Search for the cell housing the specified text and yield its [x, y] center coordinate. 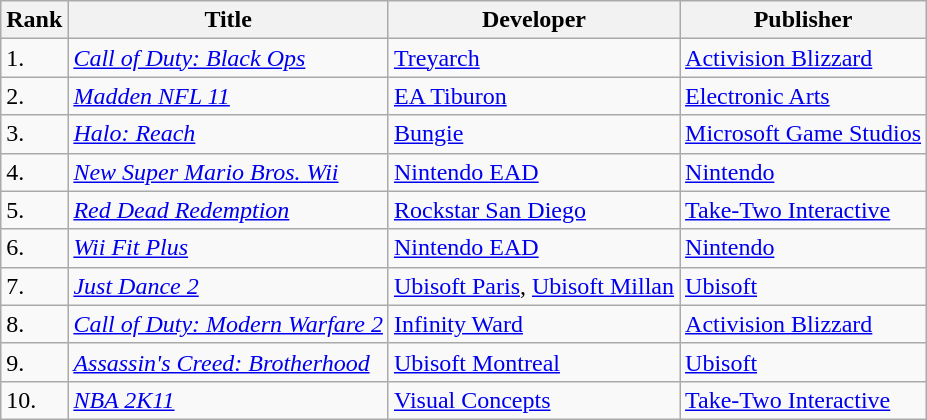
Call of Duty: Black Ops [228, 58]
Infinity Ward [534, 324]
Wii Fit Plus [228, 248]
Developer [534, 20]
Madden NFL 11 [228, 96]
9. [34, 362]
2. [34, 96]
Red Dead Redemption [228, 210]
Rockstar San Diego [534, 210]
7. [34, 286]
Microsoft Game Studios [804, 134]
Assassin's Creed: Brotherhood [228, 362]
Publisher [804, 20]
Ubisoft Paris, Ubisoft Millan [534, 286]
10. [34, 400]
8. [34, 324]
1. [34, 58]
Just Dance 2 [228, 286]
EA Tiburon [534, 96]
3. [34, 134]
Bungie [534, 134]
Title [228, 20]
Electronic Arts [804, 96]
Call of Duty: Modern Warfare 2 [228, 324]
New Super Mario Bros. Wii [228, 172]
Treyarch [534, 58]
4. [34, 172]
5. [34, 210]
6. [34, 248]
NBA 2K11 [228, 400]
Halo: Reach [228, 134]
Ubisoft Montreal [534, 362]
Rank [34, 20]
Visual Concepts [534, 400]
